From the cell containing the given text, extract its center point as (x, y) coordinate. 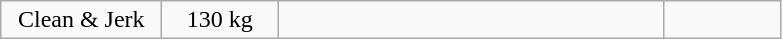
Clean & Jerk (82, 20)
130 kg (220, 20)
